Return the (X, Y) coordinate for the center point of the cell that contains the specified text.  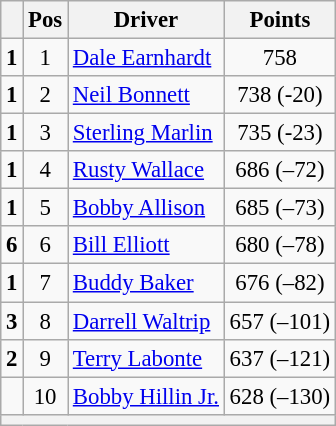
758 (280, 58)
Pos (46, 20)
738 (-20) (280, 95)
735 (-23) (280, 133)
Bobby Allison (146, 208)
685 (–73) (280, 208)
676 (–82) (280, 283)
Bobby Hillin Jr. (146, 396)
680 (–78) (280, 245)
8 (46, 321)
Dale Earnhardt (146, 58)
5 (46, 208)
628 (–130) (280, 396)
Darrell Waltrip (146, 321)
Terry Labonte (146, 358)
Bill Elliott (146, 245)
686 (–72) (280, 170)
4 (46, 170)
7 (46, 283)
9 (46, 358)
Rusty Wallace (146, 170)
657 (–101) (280, 321)
Sterling Marlin (146, 133)
Points (280, 20)
Neil Bonnett (146, 95)
10 (46, 396)
637 (–121) (280, 358)
Buddy Baker (146, 283)
Driver (146, 20)
